Capture the cell that displays the provided text and extract its (X, Y) central coordinate. 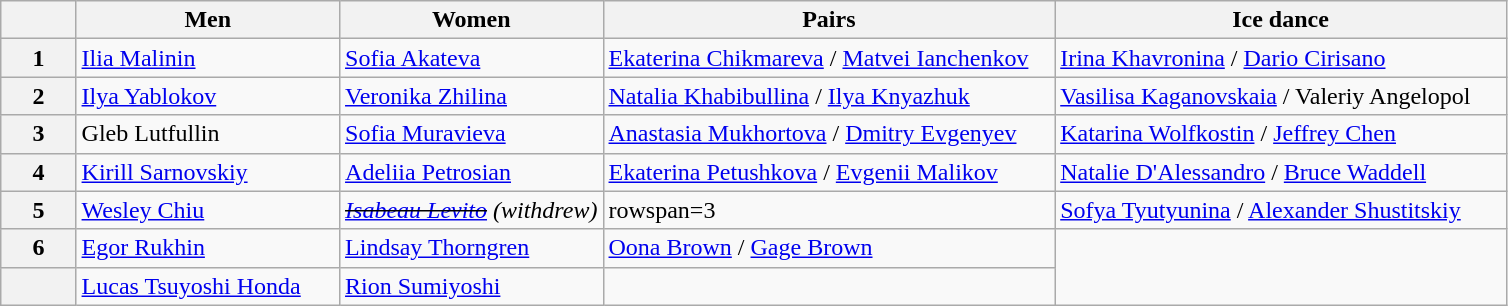
Lucas Tsuyoshi Honda (208, 286)
5 (38, 210)
Lindsay Thorngren (472, 248)
Katarina Wolfkostin / Jeffrey Chen (1281, 134)
2 (38, 96)
Sofia Akateva (472, 58)
Natalie D'Alessandro / Bruce Waddell (1281, 172)
Anastasia Mukhortova / Dmitry Evgenyev (829, 134)
Gleb Lutfullin (208, 134)
Sofia Muravieva (472, 134)
6 (38, 248)
Natalia Khabibullina / Ilya Knyazhuk (829, 96)
Adeliia Petrosian (472, 172)
Ilia Malinin (208, 58)
Wesley Chiu (208, 210)
Veronika Zhilina (472, 96)
Pairs (829, 20)
4 (38, 172)
Ekaterina Chikmareva / Matvei Ianchenkov (829, 58)
Irina Khavronina / Dario Cirisano (1281, 58)
Sofya Tyutyunina / Alexander Shustitskiy (1281, 210)
Men (208, 20)
Ilya Yablokov (208, 96)
Egor Rukhin (208, 248)
Women (472, 20)
Isabeau Levito (withdrew) (472, 210)
Oona Brown / Gage Brown (829, 248)
rowspan=3 (829, 210)
3 (38, 134)
Rion Sumiyoshi (472, 286)
Ekaterina Petushkova / Evgenii Malikov (829, 172)
Ice dance (1281, 20)
Vasilisa Kaganovskaia / Valeriy Angelopol (1281, 96)
1 (38, 58)
Kirill Sarnovskiy (208, 172)
